For the text-containing cell, return its midpoint in [x, y] coordinate format. 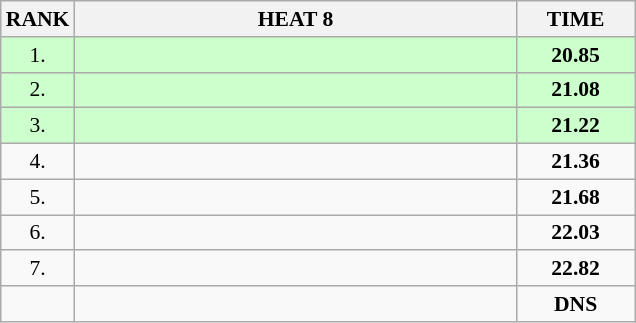
20.85 [576, 55]
4. [38, 162]
21.68 [576, 197]
HEAT 8 [295, 19]
3. [38, 126]
1. [38, 55]
RANK [38, 19]
6. [38, 233]
2. [38, 90]
21.22 [576, 126]
7. [38, 269]
DNS [576, 304]
21.08 [576, 90]
TIME [576, 19]
5. [38, 197]
21.36 [576, 162]
22.82 [576, 269]
22.03 [576, 233]
